Determine the (x, y) coordinate at the center of the cell enclosing the given text.  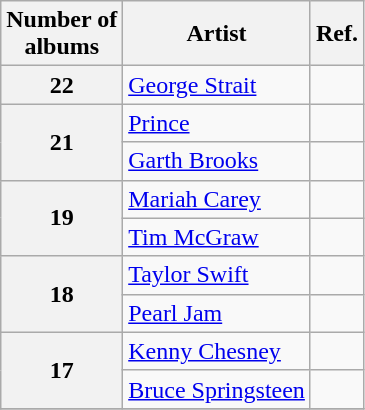
Tim McGraw (217, 237)
17 (62, 370)
21 (62, 142)
Mariah Carey (217, 199)
Bruce Springsteen (217, 389)
19 (62, 218)
Kenny Chesney (217, 351)
Garth Brooks (217, 161)
18 (62, 294)
Taylor Swift (217, 275)
22 (62, 85)
Ref. (336, 34)
Prince (217, 123)
George Strait (217, 85)
Pearl Jam (217, 313)
Artist (217, 34)
Number ofalbums (62, 34)
